Determine the [X, Y] coordinate at the center of the cell enclosing the given text.  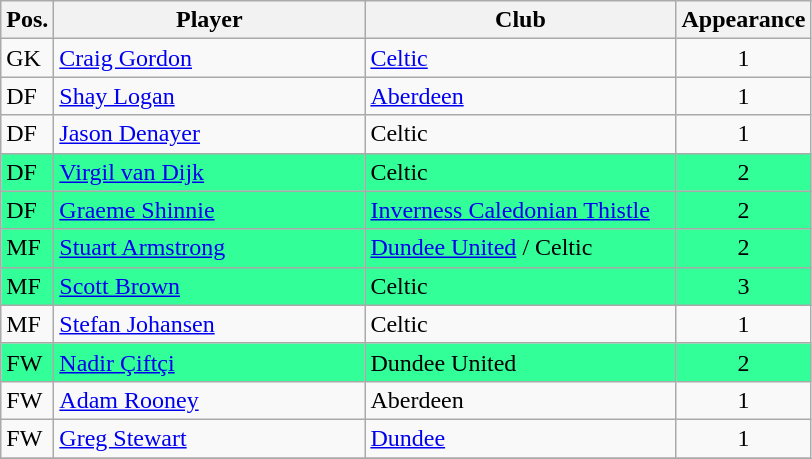
Appearance [744, 20]
Pos. [28, 20]
Player [210, 20]
Craig Gordon [210, 58]
Adam Rooney [210, 400]
Dundee United [520, 362]
Stefan Johansen [210, 324]
Stuart Armstrong [210, 248]
Dundee [520, 438]
Virgil van Dijk [210, 172]
Greg Stewart [210, 438]
Club [520, 20]
Scott Brown [210, 286]
GK [28, 58]
Dundee United / Celtic [520, 248]
Jason Denayer [210, 134]
Nadir Çiftçi [210, 362]
Inverness Caledonian Thistle [520, 210]
3 [744, 286]
Graeme Shinnie [210, 210]
Shay Logan [210, 96]
